Output the (x, y) coordinate of the center of the cell containing the given text.  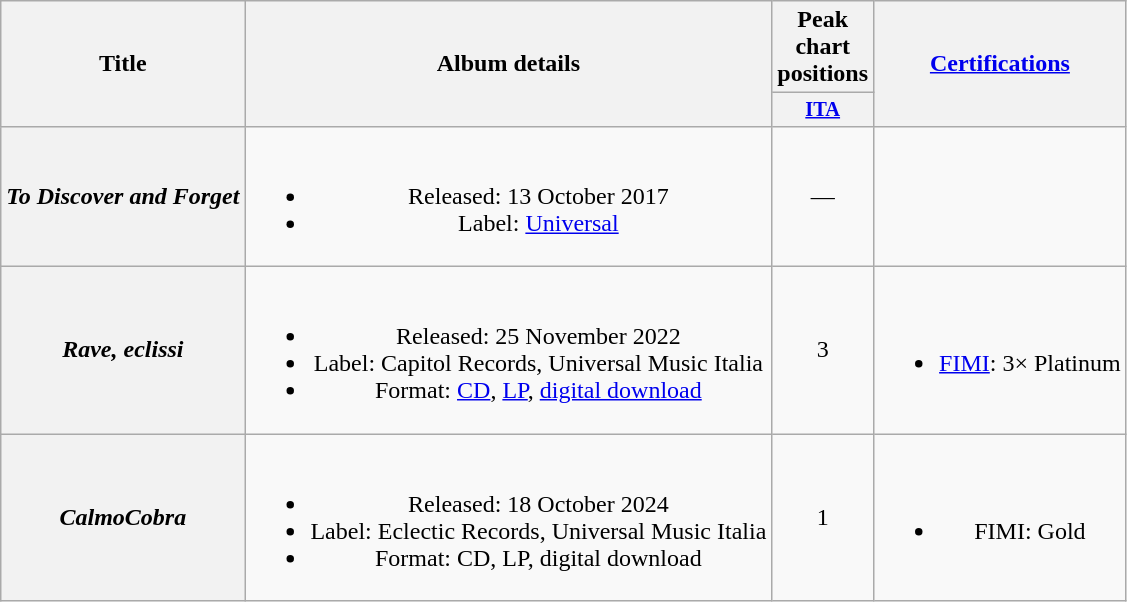
3 (823, 350)
Released: 13 October 2017Label: Universal (508, 196)
FIMI: 3× Platinum (1000, 350)
To Discover and Forget (123, 196)
FIMI: Gold (1000, 518)
Album details (508, 64)
Peak chart positions (823, 47)
Rave, eclissi (123, 350)
— (823, 196)
ITA (823, 110)
Released: 18 October 2024Label: Eclectic Records, Universal Music ItaliaFormat: CD, LP, digital download (508, 518)
Released: 25 November 2022Label: Capitol Records, Universal Music ItaliaFormat: CD, LP, digital download (508, 350)
Certifications (1000, 64)
1 (823, 518)
CalmoCobra (123, 518)
Title (123, 64)
